Extract the (x, y) coordinate from the center of the cell holding the provided text.  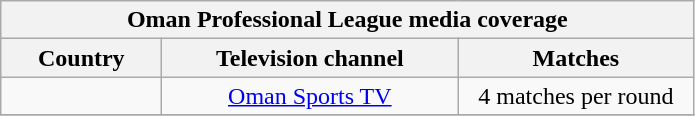
Oman Sports TV (310, 96)
Television channel (310, 58)
Oman Professional League media coverage (348, 20)
Country (82, 58)
4 matches per round (576, 96)
Matches (576, 58)
